Determine the (x, y) coordinate at the center of the cell enclosing the given text.  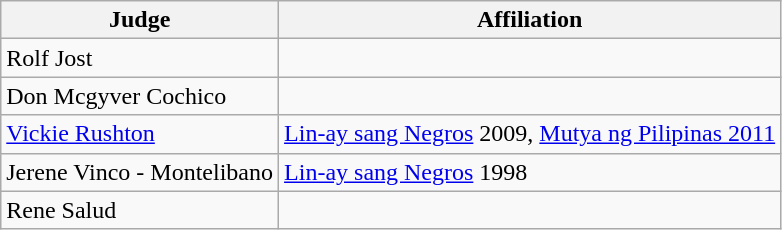
Lin-ay sang Negros 1998 (530, 172)
Rene Salud (140, 210)
Affiliation (530, 20)
Vickie Rushton (140, 134)
Jerene Vinco - Montelibano (140, 172)
Rolf Jost (140, 58)
Don Mcgyver Cochico (140, 96)
Lin-ay sang Negros 2009, Mutya ng Pilipinas 2011 (530, 134)
Judge (140, 20)
